Search for the cell housing the specified text and yield its [X, Y] center coordinate. 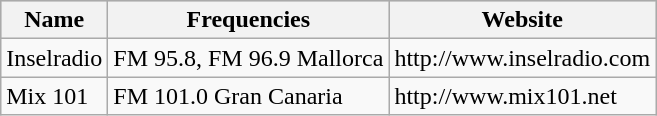
Name [54, 20]
http://www.inselradio.com [522, 58]
FM 101.0 Gran Canaria [248, 96]
http://www.mix101.net [522, 96]
Frequencies [248, 20]
Inselradio [54, 58]
Website [522, 20]
Mix 101 [54, 96]
FM 95.8, FM 96.9 Mallorca [248, 58]
